Search for the cell housing the specified text and yield its [X, Y] center coordinate. 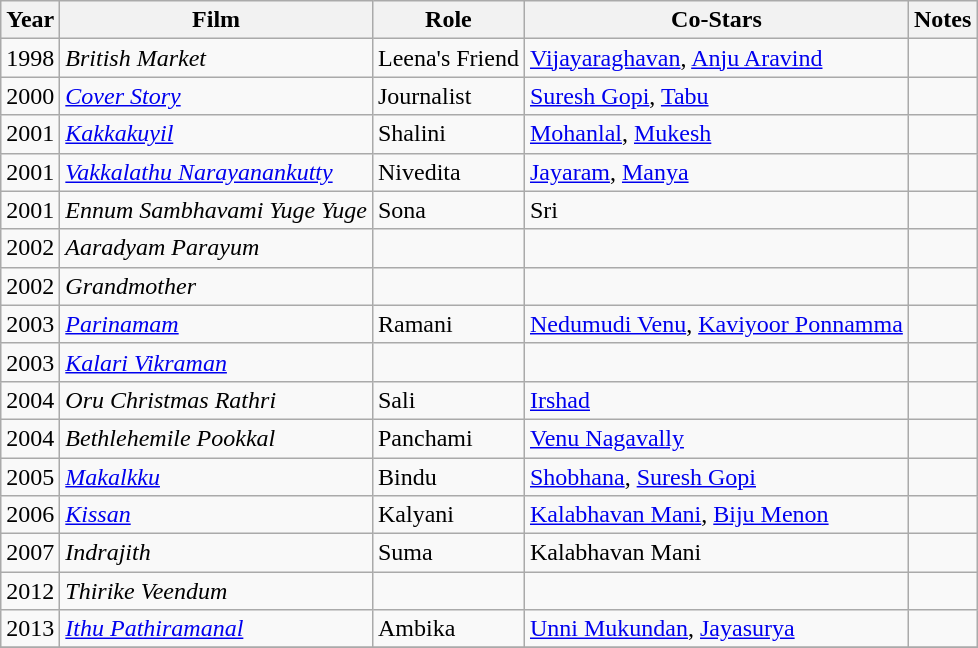
Ambika [448, 629]
Vakkalathu Narayanankutty [216, 172]
Indrajith [216, 553]
2005 [30, 477]
Ithu Pathiramanal [216, 629]
Bethlehemile Pookkal [216, 438]
Sali [448, 400]
Shalini [448, 134]
Aaradyam Parayum [216, 248]
Nedumudi Venu, Kaviyoor Ponnamma [716, 324]
Kalari Vikraman [216, 362]
Role [448, 20]
Shobhana, Suresh Gopi [716, 477]
Makalkku [216, 477]
Sri [716, 210]
1998 [30, 58]
Cover Story [216, 96]
2000 [30, 96]
Year [30, 20]
Nivedita [448, 172]
Unni Mukundan, Jayasurya [716, 629]
Jayaram, Manya [716, 172]
2012 [30, 591]
Irshad [716, 400]
Notes [942, 20]
Kalabhavan Mani, Biju Menon [716, 515]
Leena's Friend [448, 58]
Kakkakuyil [216, 134]
Journalist [448, 96]
2013 [30, 629]
Film [216, 20]
Vijayaraghavan, Anju Aravind [716, 58]
Parinamam [216, 324]
Panchami [448, 438]
Suma [448, 553]
2007 [30, 553]
Kalyani [448, 515]
Bindu [448, 477]
British Market [216, 58]
Suresh Gopi, Tabu [716, 96]
Kissan [216, 515]
Sona [448, 210]
Mohanlal, Mukesh [716, 134]
Co-Stars [716, 20]
Grandmother [216, 286]
Ramani [448, 324]
Kalabhavan Mani [716, 553]
Ennum Sambhavami Yuge Yuge [216, 210]
2006 [30, 515]
Oru Christmas Rathri [216, 400]
Venu Nagavally [716, 438]
Thirike Veendum [216, 591]
